Pinpoint the cell where the given text exists, returning its [x, y] midpoint coordinate. 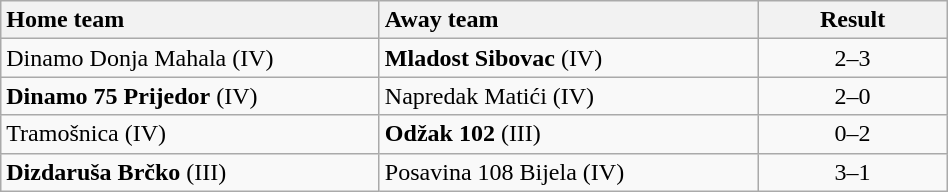
Home team [190, 20]
Posavina 108 Bijela (IV) [568, 172]
Mladost Sibovac (IV) [568, 58]
2–3 [852, 58]
Odžak 102 (III) [568, 134]
3–1 [852, 172]
Tramošnica (IV) [190, 134]
0–2 [852, 134]
2–0 [852, 96]
Away team [568, 20]
Dizdaruša Brčko (III) [190, 172]
Dinamo Donja Mahala (IV) [190, 58]
Napredak Matići (IV) [568, 96]
Result [852, 20]
Dinamo 75 Prijedor (IV) [190, 96]
